Determine the [x, y] coordinate at the center of the cell enclosing the given text.  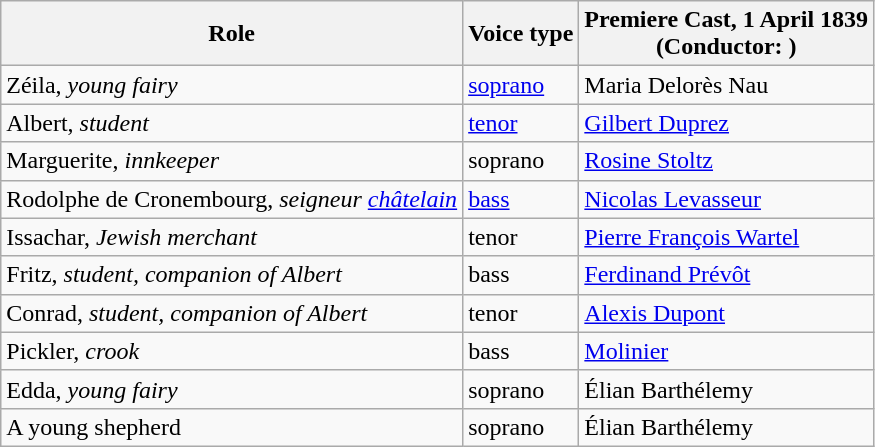
Rosine Stoltz [726, 161]
Premiere Cast, 1 April 1839(Conductor: ) [726, 34]
Nicolas Levasseur [726, 199]
Alexis Dupont [726, 313]
Maria Delorès Nau [726, 85]
Pierre François Wartel [726, 237]
Rodolphe de Cronembourg, seigneur châtelain [232, 199]
Marguerite, innkeeper [232, 161]
Albert, student [232, 123]
Zéila, young fairy [232, 85]
Pickler, crook [232, 351]
Conrad, student, companion of Albert [232, 313]
Edda, young fairy [232, 389]
Molinier [726, 351]
Issachar, Jewish merchant [232, 237]
A young shepherd [232, 427]
Role [232, 34]
Fritz, student, companion of Albert [232, 275]
Ferdinand Prévôt [726, 275]
Gilbert Duprez [726, 123]
Voice type [521, 34]
